Pinpoint the cell where the given text exists, returning its (x, y) midpoint coordinate. 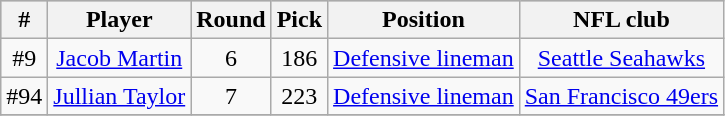
NFL club (621, 20)
Seattle Seahawks (621, 58)
Player (120, 20)
# (24, 20)
Jacob Martin (120, 58)
Position (424, 20)
#9 (24, 58)
6 (231, 58)
223 (299, 96)
186 (299, 58)
#94 (24, 96)
Pick (299, 20)
Jullian Taylor (120, 96)
San Francisco 49ers (621, 96)
7 (231, 96)
Round (231, 20)
